Identify which cell holds the provided text, then report its [x, y] central coordinate. 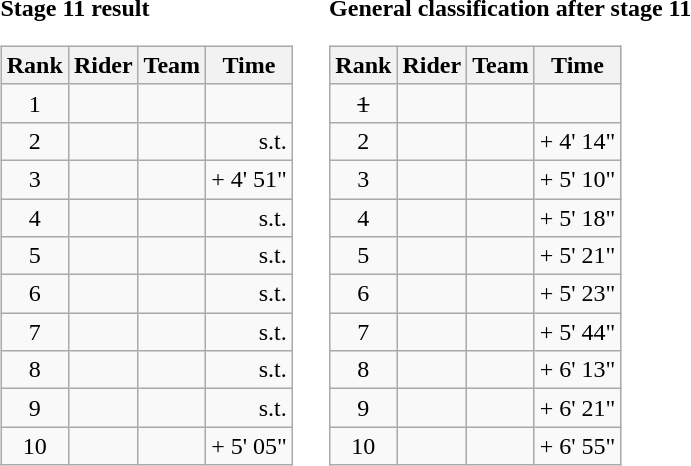
+ 6' 21" [578, 408]
+ 5' 05" [250, 446]
+ 4' 14" [578, 141]
+ 6' 13" [578, 370]
+ 5' 44" [578, 332]
+ 5' 23" [578, 294]
+ 5' 10" [578, 179]
+ 4' 51" [250, 179]
+ 6' 55" [578, 446]
+ 5' 18" [578, 217]
+ 5' 21" [578, 256]
